Determine the (X, Y) coordinate at the center of the cell enclosing the given text.  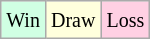
Win (24, 20)
Draw (72, 20)
Loss (126, 20)
